Provide the [X, Y] coordinate of the cell's center where the given text is located.  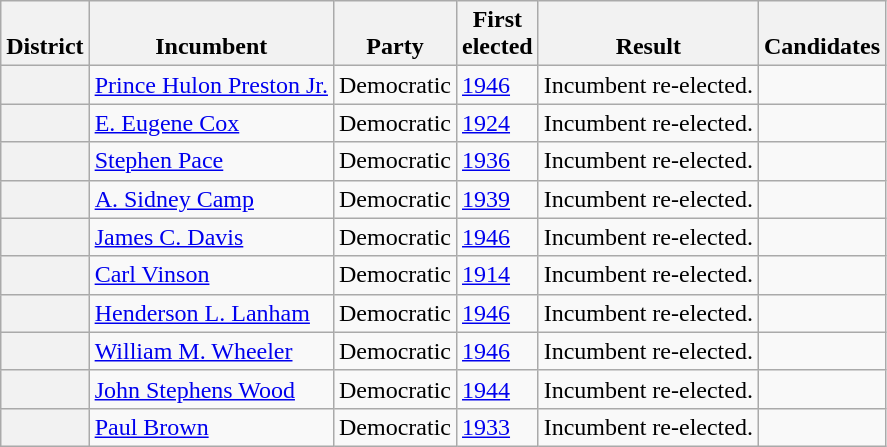
1933 [497, 427]
Firstelected [497, 34]
Paul Brown [211, 427]
1914 [497, 275]
A. Sidney Camp [211, 199]
1939 [497, 199]
1936 [497, 161]
Result [648, 34]
Candidates [822, 34]
1924 [497, 123]
Prince Hulon Preston Jr. [211, 85]
District [45, 34]
Party [394, 34]
James C. Davis [211, 237]
E. Eugene Cox [211, 123]
Henderson L. Lanham [211, 313]
Carl Vinson [211, 275]
William M. Wheeler [211, 351]
Incumbent [211, 34]
Stephen Pace [211, 161]
John Stephens Wood [211, 389]
1944 [497, 389]
